Pinpoint the cell where the given text exists, returning its [x, y] midpoint coordinate. 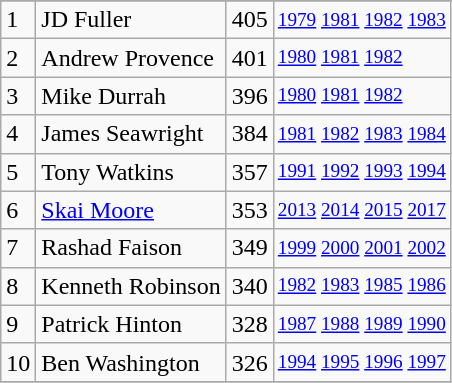
1982 1983 1985 1986 [362, 286]
Mike Durrah [131, 96]
328 [250, 324]
340 [250, 286]
James Seawright [131, 134]
396 [250, 96]
326 [250, 362]
10 [18, 362]
401 [250, 58]
1981 1982 1983 1984 [362, 134]
1 [18, 20]
8 [18, 286]
Skai Moore [131, 210]
4 [18, 134]
Ben Washington [131, 362]
Andrew Provence [131, 58]
2 [18, 58]
Patrick Hinton [131, 324]
6 [18, 210]
Kenneth Robinson [131, 286]
1991 1992 1993 1994 [362, 172]
384 [250, 134]
1999 2000 2001 2002 [362, 248]
349 [250, 248]
5 [18, 172]
3 [18, 96]
1987 1988 1989 1990 [362, 324]
357 [250, 172]
Rashad Faison [131, 248]
405 [250, 20]
2013 2014 2015 2017 [362, 210]
7 [18, 248]
1994 1995 1996 1997 [362, 362]
1979 1981 1982 1983 [362, 20]
353 [250, 210]
JD Fuller [131, 20]
9 [18, 324]
Tony Watkins [131, 172]
